Search for the cell housing the specified text and yield its (X, Y) center coordinate. 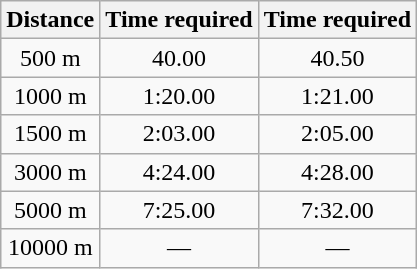
40.50 (337, 58)
3000 m (50, 172)
4:24.00 (179, 172)
1500 m (50, 134)
7:25.00 (179, 210)
1000 m (50, 96)
4:28.00 (337, 172)
7:32.00 (337, 210)
1:21.00 (337, 96)
2:03.00 (179, 134)
500 m (50, 58)
40.00 (179, 58)
10000 m (50, 248)
5000 m (50, 210)
1:20.00 (179, 96)
Distance (50, 20)
2:05.00 (337, 134)
